Provide the [X, Y] coordinate of the cell's center where the given text is located.  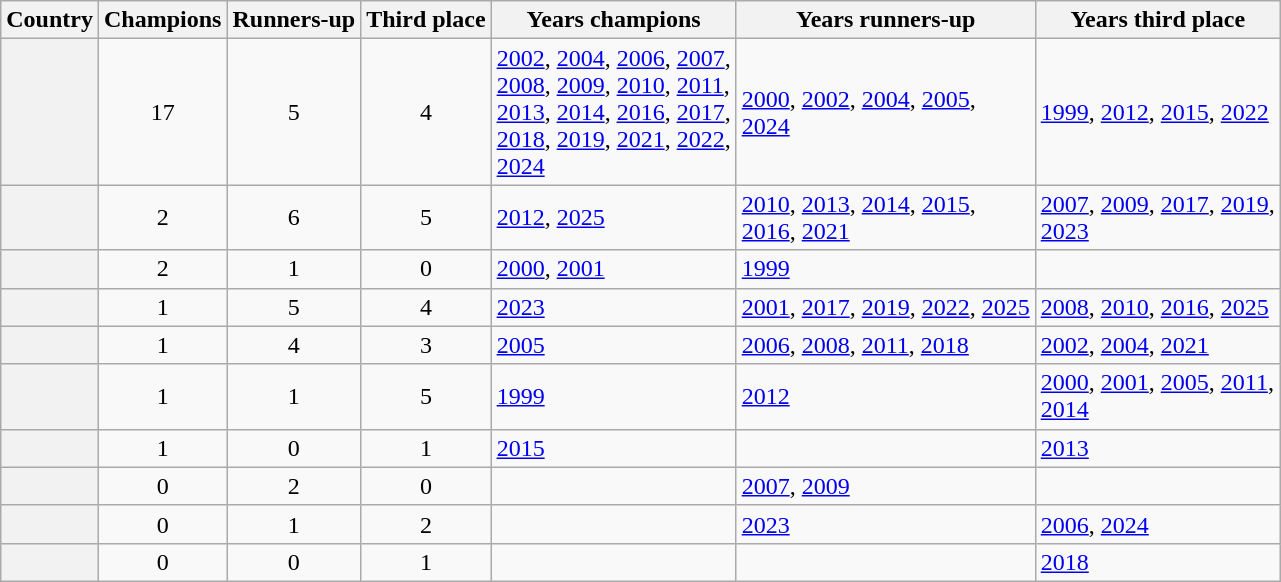
2006, 2024 [1158, 524]
2006, 2008, 2011, 2018 [886, 345]
2005 [614, 345]
2000, 2002, 2004, 2005,2024 [886, 112]
6 [294, 218]
2015 [614, 448]
Years champions [614, 20]
2000, 2001, 2005, 2011,2014 [1158, 396]
2001, 2017, 2019, 2022, 2025 [886, 307]
1999, 2012, 2015, 2022 [1158, 112]
2002, 2004, 2021 [1158, 345]
3 [426, 345]
2007, 2009, 2017, 2019,2023 [1158, 218]
Champions [162, 20]
Third place [426, 20]
Country [50, 20]
2013 [1158, 448]
2012 [886, 396]
Years third place [1158, 20]
2007, 2009 [886, 486]
2010, 2013, 2014, 2015,2016, 2021 [886, 218]
2012, 2025 [614, 218]
2018 [1158, 562]
17 [162, 112]
2008, 2010, 2016, 2025 [1158, 307]
2000, 2001 [614, 269]
Runners-up [294, 20]
2002, 2004, 2006, 2007,2008, 2009, 2010, 2011,2013, 2014, 2016, 2017, 2018, 2019, 2021, 2022,2024 [614, 112]
Years runners-up [886, 20]
